Extract the (X, Y) coordinate from the center of the cell holding the provided text.  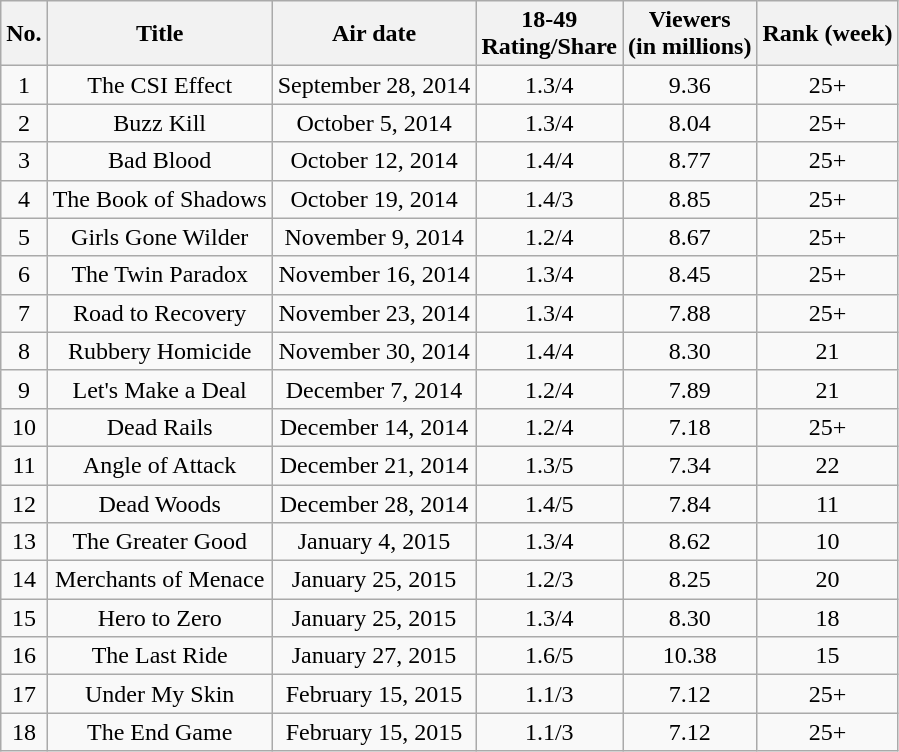
3 (24, 161)
October 12, 2014 (374, 161)
7.89 (690, 389)
November 23, 2014 (374, 313)
2 (24, 123)
December 28, 2014 (374, 503)
January 4, 2015 (374, 542)
1.4/5 (550, 503)
January 27, 2015 (374, 656)
1 (24, 85)
8.67 (690, 237)
The Greater Good (160, 542)
7.34 (690, 465)
September 28, 2014 (374, 85)
1.3/5 (550, 465)
Viewers(in millions) (690, 34)
13 (24, 542)
Road to Recovery (160, 313)
December 14, 2014 (374, 427)
Rank (week) (828, 34)
7.18 (690, 427)
November 30, 2014 (374, 351)
22 (828, 465)
14 (24, 580)
17 (24, 694)
8.77 (690, 161)
The Twin Paradox (160, 275)
20 (828, 580)
9 (24, 389)
Title (160, 34)
Dead Woods (160, 503)
December 7, 2014 (374, 389)
9.36 (690, 85)
1.6/5 (550, 656)
1.2/3 (550, 580)
Let's Make a Deal (160, 389)
The CSI Effect (160, 85)
18-49Rating/Share (550, 34)
The End Game (160, 732)
8.25 (690, 580)
November 9, 2014 (374, 237)
7.84 (690, 503)
The Book of Shadows (160, 199)
10.38 (690, 656)
Girls Gone Wilder (160, 237)
7 (24, 313)
7.88 (690, 313)
8.85 (690, 199)
8.04 (690, 123)
October 5, 2014 (374, 123)
Air date (374, 34)
12 (24, 503)
The Last Ride (160, 656)
Buzz Kill (160, 123)
No. (24, 34)
November 16, 2014 (374, 275)
October 19, 2014 (374, 199)
16 (24, 656)
December 21, 2014 (374, 465)
8 (24, 351)
5 (24, 237)
6 (24, 275)
Bad Blood (160, 161)
1.4/3 (550, 199)
4 (24, 199)
Dead Rails (160, 427)
Under My Skin (160, 694)
8.45 (690, 275)
Angle of Attack (160, 465)
Hero to Zero (160, 618)
Merchants of Menace (160, 580)
Rubbery Homicide (160, 351)
8.62 (690, 542)
